Return the (x, y) coordinate for the center point of the cell that contains the specified text.  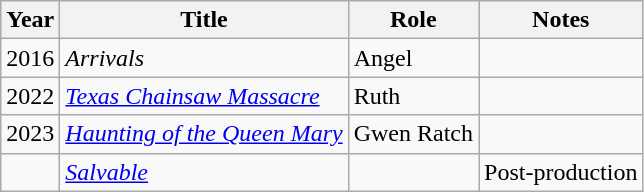
2023 (30, 134)
Title (204, 20)
2022 (30, 96)
Gwen Ratch (413, 134)
Angel (413, 58)
Salvable (204, 172)
Ruth (413, 96)
Post-production (561, 172)
Arrivals (204, 58)
2016 (30, 58)
Notes (561, 20)
Haunting of the Queen Mary (204, 134)
Role (413, 20)
Texas Chainsaw Massacre (204, 96)
Year (30, 20)
